Capture the cell that displays the provided text and extract its (x, y) central coordinate. 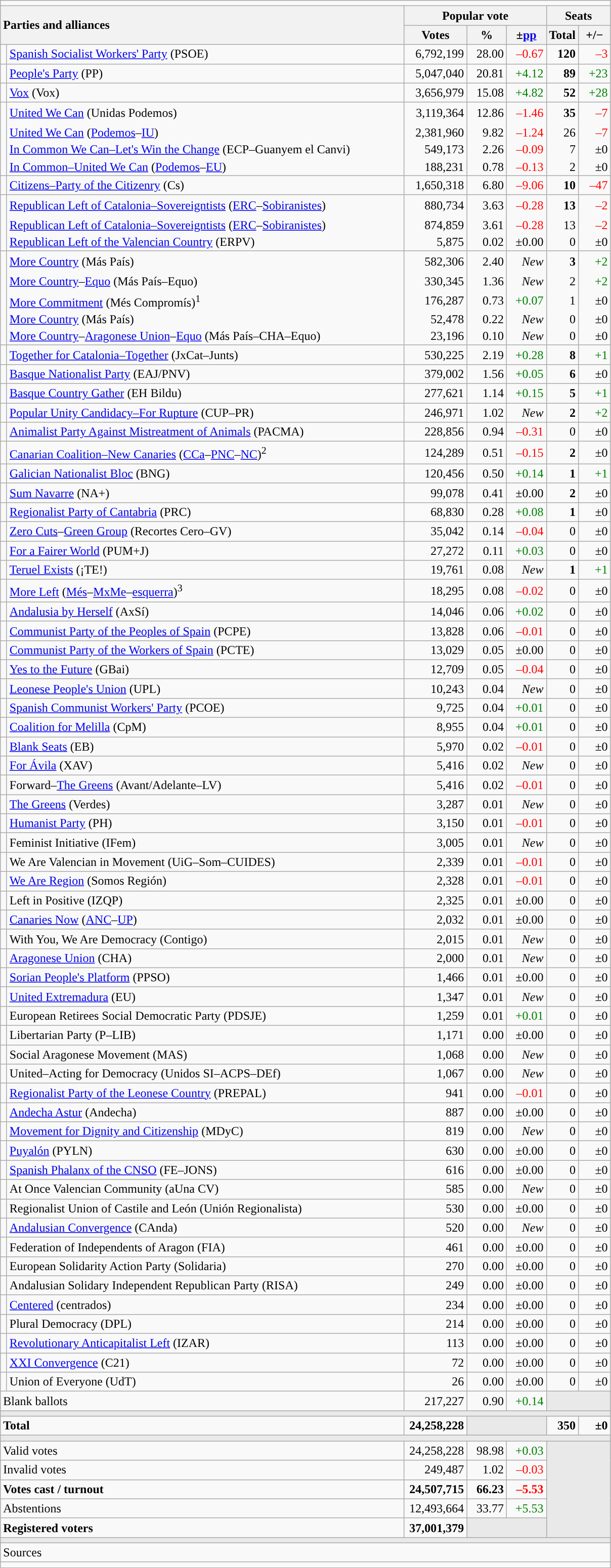
Galician Nationalist Bloc (BNG) (205, 473)
819 (435, 1131)
0.50 (487, 473)
Union of Everyone (UdT) (205, 1382)
Coalition for Melilla (CpM) (205, 727)
+0.07 (526, 300)
616 (435, 1170)
European Solidarity Action Party (Solidaria) (205, 1266)
+4.12 (526, 73)
5,047,040 (435, 73)
2,325 (435, 900)
585 (435, 1189)
Registered voters (202, 1528)
0.90 (487, 1401)
277,621 (435, 394)
28.00 (487, 54)
188,231 (435, 167)
Sources (305, 1552)
Parties and alliances (202, 25)
–0.02 (526, 591)
People's Party (PP) (205, 73)
3,005 (435, 843)
United Extremadura (EU) (205, 996)
2,000 (435, 958)
Blank ballots (202, 1401)
+5.53 (526, 1508)
More Left (Més–MxMe–esquerra)3 (205, 591)
Leonese People's Union (UPL) (205, 688)
3.63 (487, 205)
1.56 (487, 374)
630 (435, 1151)
8,955 (435, 727)
Centered (centrados) (205, 1304)
379,002 (435, 374)
2.40 (487, 262)
12,493,664 (435, 1508)
520 (435, 1228)
1,171 (435, 1035)
530,225 (435, 355)
+28 (595, 93)
941 (435, 1093)
246,971 (435, 413)
530 (435, 1208)
Abstentions (202, 1508)
0.11 (487, 551)
113 (435, 1343)
+0.08 (526, 512)
549,173 (435, 150)
12,709 (435, 669)
–0.09 (526, 150)
98.98 (487, 1451)
582,306 (435, 262)
Left in Positive (IZQP) (205, 900)
Andalusian Solidary Independent Republican Party (RISA) (205, 1285)
Spanish Socialist Workers' Party (PSOE) (205, 54)
–1.46 (526, 113)
35,042 (435, 531)
Plural Democracy (DPL) (205, 1324)
3,287 (435, 804)
120,456 (435, 473)
Blank Seats (EB) (205, 747)
Yes to the Future (GBai) (205, 669)
37,001,379 (435, 1528)
20.81 (487, 73)
–9.06 (526, 185)
1,067 (435, 1074)
234 (435, 1304)
Canarian Coalition–New Canaries (CCa–PNC–NC)2 (205, 453)
+0.15 (526, 394)
12.86 (487, 113)
0.14 (487, 531)
270 (435, 1266)
Federation of Independents of Aragon (FIA) (205, 1247)
+0.05 (526, 374)
Animalist Party Against Mistreatment of Animals (PACMA) (205, 432)
89 (562, 73)
5,875 (435, 242)
Communist Party of the Workers of Spain (PCTE) (205, 650)
Invalid votes (202, 1470)
–0.03 (526, 1470)
Aragonese Union (CHA) (205, 958)
6.80 (487, 185)
Social Aragonese Movement (MAS) (205, 1055)
33.77 (487, 1508)
3 (562, 262)
3,119,364 (435, 113)
We Are Valencian in Movement (UiG–Som–CUIDES) (205, 862)
2,032 (435, 920)
10 (562, 185)
Humanist Party (PH) (205, 823)
14,046 (435, 612)
217,227 (435, 1401)
228,856 (435, 432)
0.73 (487, 300)
3,150 (435, 823)
Puyalón (PYLN) (205, 1151)
Citizens–Party of the Citizenry (Cs) (205, 185)
+0.02 (526, 612)
99,078 (435, 493)
1,650,318 (435, 185)
Canaries Now (ANC–UP) (205, 920)
Regionalist Party of Cantabria (PRC) (205, 512)
United–Acting for Democracy (Unidos SI–ACPS–DEf) (205, 1074)
In Common–United We Can (Podemos–EU) (205, 167)
0.41 (487, 493)
249,487 (435, 1470)
5 (562, 394)
Zero Cuts–Green Group (Recortes Cero–GV) (205, 531)
–3 (595, 54)
7 (562, 150)
0.22 (487, 320)
1.36 (487, 281)
15.08 (487, 93)
2,328 (435, 881)
68,830 (435, 512)
Feminist Initiative (IFem) (205, 843)
The Greens (Verdes) (205, 804)
Basque Nationalist Party (EAJ/PNV) (205, 374)
Spanish Communist Workers' Party (PCOE) (205, 708)
2.26 (487, 150)
9,725 (435, 708)
–0.13 (526, 167)
Seats (579, 16)
1,466 (435, 977)
176,287 (435, 300)
Andalusia by Herself (AxSí) (205, 612)
Movement for Dignity and Citizenship (MDyC) (205, 1131)
+23 (595, 73)
Regionalist Party of the Leonese Country (PREPAL) (205, 1093)
% (487, 35)
Together for Catalonia–Together (JxCat–Junts) (205, 355)
Valid votes (202, 1451)
214 (435, 1324)
Revolutionary Anticapitalist Left (IZAR) (205, 1343)
2,381,960 (435, 133)
Republican Left of the Valencian Country (ERPV) (205, 242)
–0.67 (526, 54)
United We Can (Podemos–IU) (205, 133)
72 (435, 1363)
–1.24 (526, 133)
0.94 (487, 432)
8 (562, 355)
Teruel Exists (¡TE!) (205, 570)
2,339 (435, 862)
Regionalist Union of Castile and León (Unión Regionalista) (205, 1208)
13,029 (435, 650)
35 (562, 113)
874,859 (435, 225)
Popular vote (475, 16)
18,295 (435, 591)
In Common We Can–Let's Win the Change (ECP–Guanyem el Canvi) (205, 150)
Votes cast / turnout (202, 1489)
Andalusian Convergence (CAnda) (205, 1228)
24,507,715 (435, 1489)
52,478 (435, 320)
+/− (595, 35)
Vox (Vox) (205, 93)
At Once Valencian Community (aUna CV) (205, 1189)
887 (435, 1112)
–0.15 (526, 453)
+4.82 (526, 93)
6,792,199 (435, 54)
6 (562, 374)
124,289 (435, 453)
330,345 (435, 281)
1,068 (435, 1055)
Basque Country Gather (EH Bildu) (205, 394)
10,243 (435, 688)
Sum Navarre (NA+) (205, 493)
249 (435, 1285)
52 (562, 93)
3.61 (487, 225)
2.19 (487, 355)
1.14 (487, 394)
0.51 (487, 453)
13,828 (435, 631)
We Are Region (Somos Región) (205, 881)
–0.31 (526, 432)
880,734 (435, 205)
Libertarian Party (P–LIB) (205, 1035)
XXI Convergence (C21) (205, 1363)
Sorian People's Platform (PPSO) (205, 977)
–47 (595, 185)
Votes (435, 35)
0.10 (487, 336)
23,196 (435, 336)
+0.28 (526, 355)
United We Can (Unidas Podemos) (205, 113)
1,347 (435, 996)
–5.53 (526, 1489)
More Country–Equo (Más País–Equo) (205, 281)
European Retirees Social Democratic Party (PDSJE) (205, 1016)
With You, We Are Democracy (Contigo) (205, 939)
120 (562, 54)
3,656,979 (435, 93)
27,272 (435, 551)
5,970 (435, 747)
350 (562, 1426)
66.23 (487, 1489)
1,259 (435, 1016)
Spanish Phalanx of the CNSO (FE–JONS) (205, 1170)
For Ávila (XAV) (205, 766)
2,015 (435, 939)
0.28 (487, 512)
±pp (526, 35)
19,761 (435, 570)
461 (435, 1247)
Popular Unity Candidacy–For Rupture (CUP–PR) (205, 413)
Forward–The Greens (Avant/Adelante–LV) (205, 785)
Andecha Astur (Andecha) (205, 1112)
Communist Party of the Peoples of Spain (PCPE) (205, 631)
More Country–Aragonese Union–Equo (Más País–CHA–Equo) (205, 336)
More Commitment (Més Compromís)1 (205, 300)
For a Fairer World (PUM+J) (205, 551)
0.78 (487, 167)
9.82 (487, 133)
